Find where the given text appears and provide that cell's center as (x, y) coordinate. 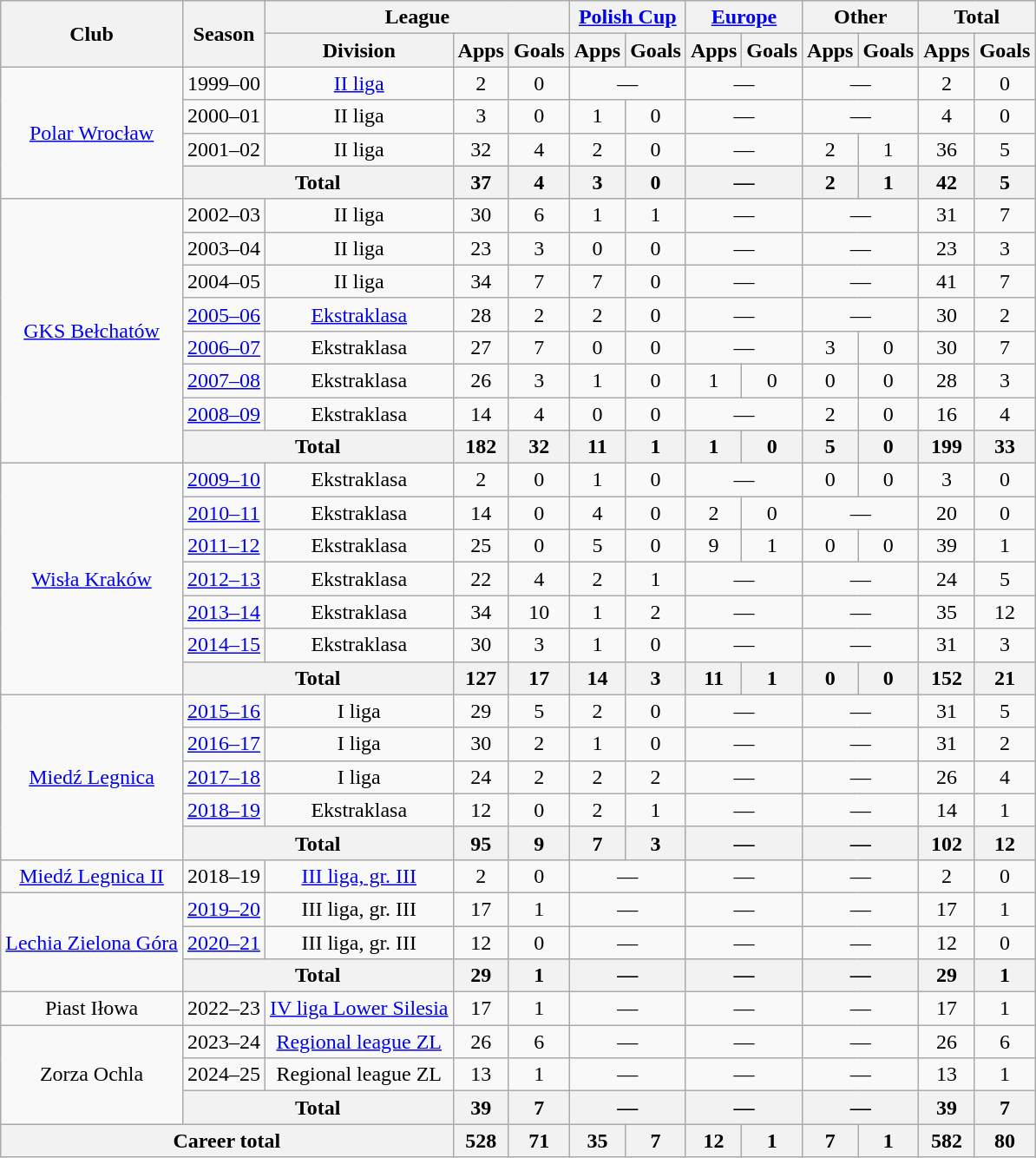
80 (1005, 1141)
2005–06 (224, 314)
71 (539, 1141)
37 (481, 182)
2008–09 (224, 414)
41 (947, 281)
2015–16 (224, 711)
2020–21 (224, 942)
2013–14 (224, 612)
27 (481, 347)
2000–01 (224, 116)
582 (947, 1141)
Piast Iłowa (92, 1009)
GKS Bełchatów (92, 331)
Other (861, 17)
2006–07 (224, 347)
2022–23 (224, 1009)
102 (947, 843)
Miedź Legnica II (92, 876)
528 (481, 1141)
25 (481, 546)
IV liga Lower Silesia (359, 1009)
2012–13 (224, 579)
199 (947, 447)
22 (481, 579)
2011–12 (224, 546)
2023–24 (224, 1042)
Lechia Zielona Góra (92, 942)
Club (92, 34)
182 (481, 447)
Division (359, 50)
2010–11 (224, 513)
Miedź Legnica (92, 777)
Season (224, 34)
21 (1005, 678)
2007–08 (224, 380)
36 (947, 149)
2001–02 (224, 149)
2024–25 (224, 1075)
Zorza Ochla (92, 1075)
16 (947, 414)
Polar Wrocław (92, 133)
League (416, 17)
10 (539, 612)
2019–20 (224, 909)
2017–18 (224, 777)
2004–05 (224, 281)
2002–03 (224, 215)
2009–10 (224, 480)
1999–00 (224, 83)
42 (947, 182)
Career total (227, 1141)
2014–15 (224, 645)
33 (1005, 447)
152 (947, 678)
127 (481, 678)
95 (481, 843)
Polish Cup (627, 17)
Europe (744, 17)
20 (947, 513)
2016–17 (224, 744)
Wisła Kraków (92, 579)
2003–04 (224, 248)
